For the text-containing cell, return its midpoint in (X, Y) coordinate format. 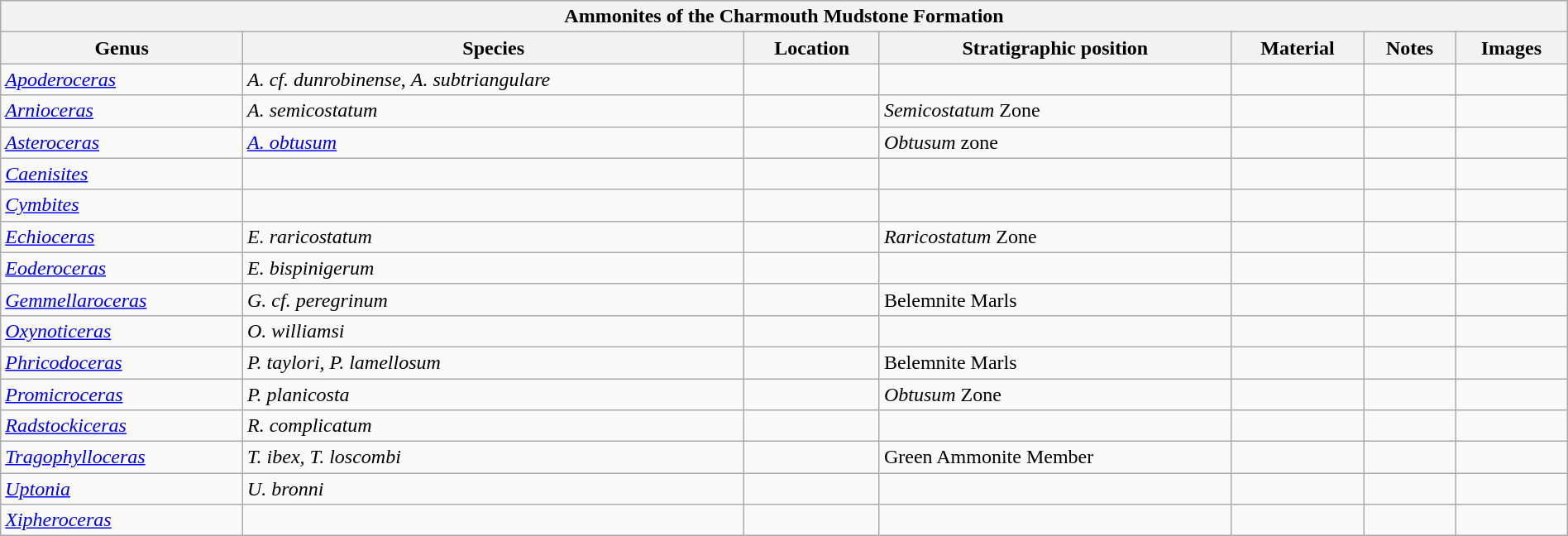
E. raricostatum (494, 237)
R. complicatum (494, 426)
P. taylori, P. lamellosum (494, 362)
Obtusum zone (1055, 142)
Phricodoceras (122, 362)
Oxynoticeras (122, 331)
Green Ammonite Member (1055, 457)
Cymbites (122, 205)
Promicroceras (122, 395)
Stratigraphic position (1055, 48)
Gemmellaroceras (122, 299)
Asteroceras (122, 142)
Radstockiceras (122, 426)
A. obtusum (494, 142)
Obtusum Zone (1055, 395)
Uptonia (122, 489)
O. williamsi (494, 331)
Genus (122, 48)
A. semicostatum (494, 111)
Arnioceras (122, 111)
Caenisites (122, 174)
A. cf. dunrobinense, A. subtriangulare (494, 79)
Semicostatum Zone (1055, 111)
Xipheroceras (122, 520)
Ammonites of the Charmouth Mudstone Formation (784, 17)
G. cf. peregrinum (494, 299)
Images (1512, 48)
Echioceras (122, 237)
T. ibex, T. loscombi (494, 457)
U. bronni (494, 489)
Raricostatum Zone (1055, 237)
Species (494, 48)
Material (1297, 48)
E. bispinigerum (494, 268)
Location (812, 48)
Apoderoceras (122, 79)
Eoderoceras (122, 268)
P. planicosta (494, 395)
Tragophylloceras (122, 457)
Notes (1410, 48)
